Identify which cell holds the provided text, then report its [x, y] central coordinate. 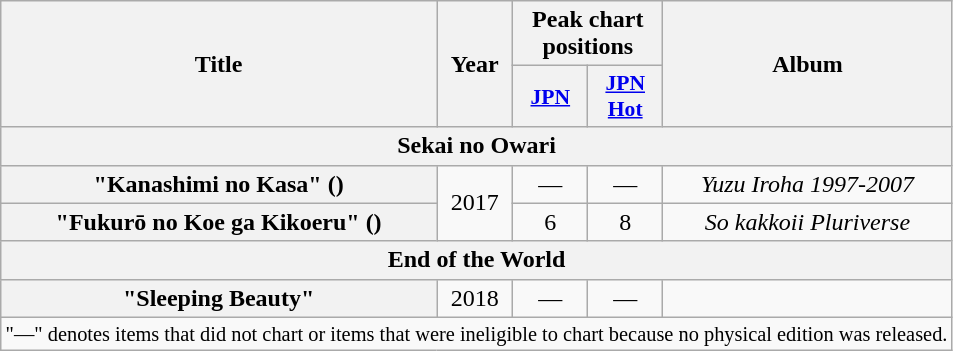
Album [808, 64]
So kakkoii Pluriverse [808, 222]
8 [626, 222]
JPNHot [626, 96]
6 [550, 222]
"Kanashimi no Kasa" () [219, 184]
"Fukurō no Koe ga Kikoeru" () [219, 222]
End of the World [477, 260]
Peak chartpositions [588, 34]
2018 [474, 298]
Yuzu Iroha 1997-2007 [808, 184]
JPN [550, 96]
Sekai no Owari [477, 146]
"Sleeping Beauty" [219, 298]
Year [474, 64]
"—" denotes items that did not chart or items that were ineligible to chart because no physical edition was released. [477, 334]
2017 [474, 203]
Title [219, 64]
